Find where the given text appears and provide that cell's center as [X, Y] coordinate. 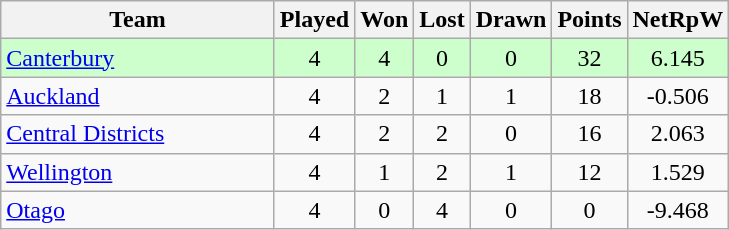
-0.506 [678, 96]
NetRpW [678, 20]
Lost [442, 20]
Won [384, 20]
1.529 [678, 172]
Central Districts [138, 134]
Wellington [138, 172]
Team [138, 20]
32 [590, 58]
Auckland [138, 96]
-9.468 [678, 210]
Otago [138, 210]
16 [590, 134]
Points [590, 20]
6.145 [678, 58]
Drawn [511, 20]
12 [590, 172]
Played [314, 20]
Canterbury [138, 58]
18 [590, 96]
2.063 [678, 134]
